Search for the cell housing the specified text and yield its (X, Y) center coordinate. 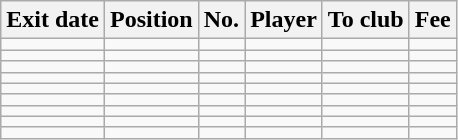
Position (151, 20)
Exit date (53, 20)
Player (284, 20)
Fee (432, 20)
No. (221, 20)
To club (366, 20)
